Detect which cell encompasses the target text, then output its [x, y] center coordinate. 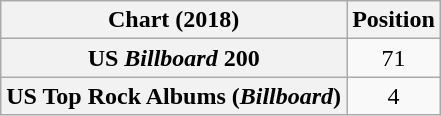
Position [394, 20]
71 [394, 58]
4 [394, 96]
US Billboard 200 [174, 58]
US Top Rock Albums (Billboard) [174, 96]
Chart (2018) [174, 20]
